Output the (X, Y) coordinate of the center of the cell containing the given text.  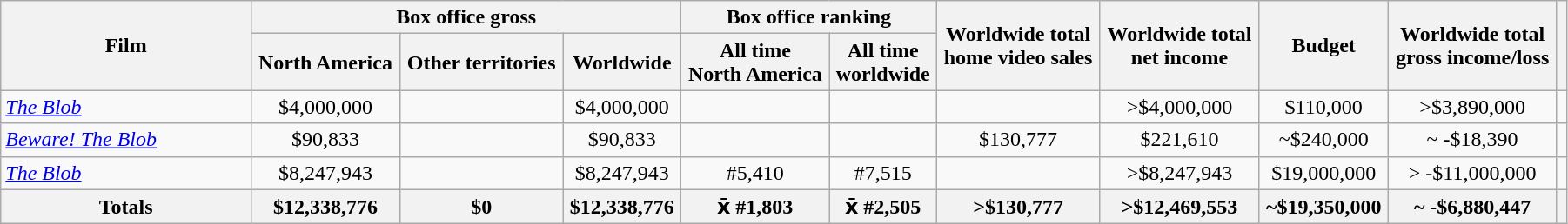
$130,777 (1018, 140)
Budget (1323, 45)
~$240,000 (1323, 140)
~ -$6,880,447 (1472, 207)
Beware! The Blob (126, 140)
Film (126, 45)
$110,000 (1323, 107)
Worldwide (621, 63)
Other territories (481, 63)
Totals (126, 207)
Worldwide totalgross income/loss (1472, 45)
Worldwide total net income (1180, 45)
$0 (481, 207)
$221,610 (1180, 140)
~$19,350,000 (1323, 207)
Box office gross (466, 17)
>$12,469,553 (1180, 207)
North America (325, 63)
#5,410 (755, 173)
$19,000,000 (1323, 173)
>$8,247,943 (1180, 173)
All time worldwide (882, 63)
>$4,000,000 (1180, 107)
>$130,777 (1018, 207)
~ -$18,390 (1472, 140)
Box office ranking (809, 17)
Worldwide total home video sales (1018, 45)
>$3,890,000 (1472, 107)
x̄ #2,505 (882, 207)
All time North America (755, 63)
x̄ #1,803 (755, 207)
> -$11,000,000 (1472, 173)
#7,515 (882, 173)
